Find where the given text appears and provide that cell's center as [X, Y] coordinate. 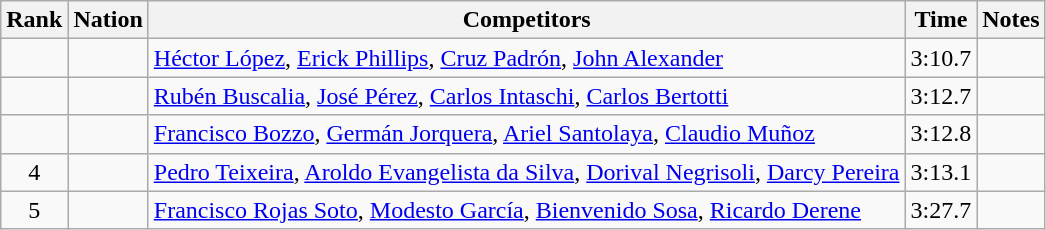
3:12.7 [941, 96]
Rubén Buscalia, José Pérez, Carlos Intaschi, Carlos Bertotti [526, 96]
Competitors [526, 20]
Francisco Bozzo, Germán Jorquera, Ariel Santolaya, Claudio Muñoz [526, 134]
Francisco Rojas Soto, Modesto García, Bienvenido Sosa, Ricardo Derene [526, 210]
Time [941, 20]
3:27.7 [941, 210]
Pedro Teixeira, Aroldo Evangelista da Silva, Dorival Negrisoli, Darcy Pereira [526, 172]
Héctor López, Erick Phillips, Cruz Padrón, John Alexander [526, 58]
Nation [108, 20]
4 [34, 172]
Notes [1011, 20]
5 [34, 210]
3:12.8 [941, 134]
3:10.7 [941, 58]
Rank [34, 20]
3:13.1 [941, 172]
